Scan for the cell matching the given text and deliver its (X, Y) coordinate at center. 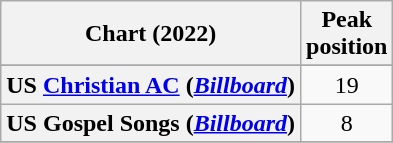
US Gospel Songs (Billboard) (151, 123)
Chart (2022) (151, 34)
19 (347, 85)
US Christian AC (Billboard) (151, 85)
Peak position (347, 34)
8 (347, 123)
